Find where the given text appears and provide that cell's center as [x, y] coordinate. 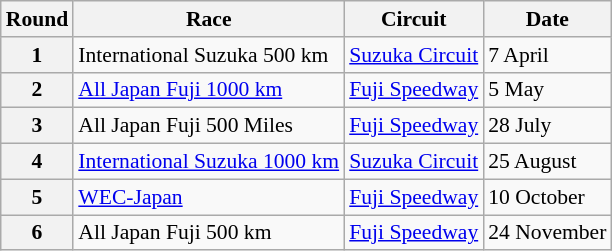
28 July [547, 126]
3 [38, 126]
5 [38, 197]
4 [38, 162]
10 October [547, 197]
1 [38, 55]
Circuit [414, 19]
All Japan Fuji 500 km [208, 233]
7 April [547, 55]
6 [38, 233]
Race [208, 19]
5 May [547, 90]
Round [38, 19]
24 November [547, 233]
International Suzuka 1000 km [208, 162]
Date [547, 19]
All Japan Fuji 1000 km [208, 90]
WEC-Japan [208, 197]
25 August [547, 162]
International Suzuka 500 km [208, 55]
All Japan Fuji 500 Miles [208, 126]
2 [38, 90]
